Capture the cell that displays the provided text and extract its [X, Y] central coordinate. 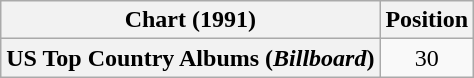
30 [427, 58]
US Top Country Albums (Billboard) [190, 58]
Position [427, 20]
Chart (1991) [190, 20]
